From the cell containing the given text, extract its center point as [x, y] coordinate. 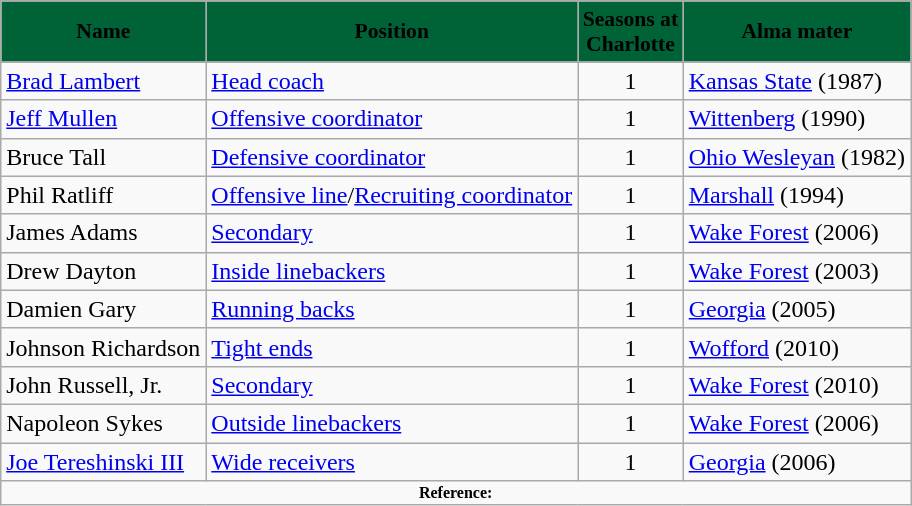
Offensive coordinator [392, 119]
Seasons atCharlotte [630, 32]
Wittenberg (1990) [796, 119]
Ohio Wesleyan (1982) [796, 157]
Georgia (2005) [796, 309]
Wide receivers [392, 461]
Phil Ratliff [104, 195]
Johnson Richardson [104, 347]
Offensive line/Recruiting coordinator [392, 195]
Drew Dayton [104, 271]
Position [392, 32]
Wake Forest (2010) [796, 385]
Jeff Mullen [104, 119]
Running backs [392, 309]
Napoleon Sykes [104, 423]
Bruce Tall [104, 157]
Kansas State (1987) [796, 81]
Georgia (2006) [796, 461]
Joe Tereshinski III [104, 461]
Wofford (2010) [796, 347]
Tight ends [392, 347]
John Russell, Jr. [104, 385]
Name [104, 32]
Brad Lambert [104, 81]
Inside linebackers [392, 271]
Reference: [456, 493]
James Adams [104, 233]
Wake Forest (2003) [796, 271]
Head coach [392, 81]
Defensive coordinator [392, 157]
Damien Gary [104, 309]
Alma mater [796, 32]
Outside linebackers [392, 423]
Marshall (1994) [796, 195]
